For the text-containing cell, return its midpoint in [X, Y] coordinate format. 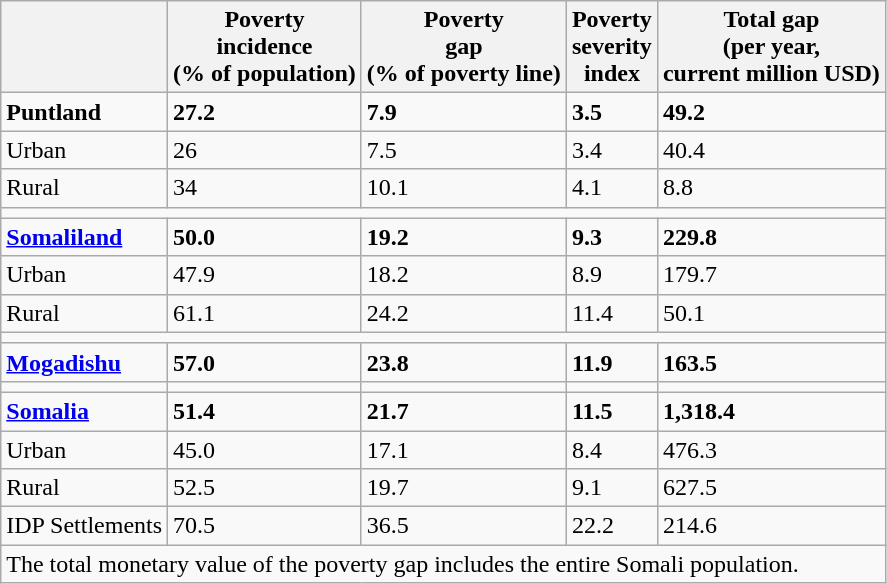
51.4 [265, 411]
Povertygap(% of poverty line) [464, 47]
23.8 [464, 362]
Puntland [84, 112]
The total monetary value of the poverty gap includes the entire Somali population. [444, 564]
70.5 [265, 526]
Povertyseverityindex [612, 47]
179.7 [771, 275]
19.7 [464, 488]
18.2 [464, 275]
Somalia [84, 411]
9.3 [612, 237]
4.1 [612, 188]
27.2 [265, 112]
Somaliland [84, 237]
10.1 [464, 188]
8.4 [612, 449]
Mogadishu [84, 362]
7.9 [464, 112]
52.5 [265, 488]
7.5 [464, 150]
40.4 [771, 150]
9.1 [612, 488]
Povertyincidence(% of population) [265, 47]
19.2 [464, 237]
61.1 [265, 313]
22.2 [612, 526]
Total gap(per year,current million USD) [771, 47]
IDP Settlements [84, 526]
11.5 [612, 411]
17.1 [464, 449]
1,318.4 [771, 411]
47.9 [265, 275]
8.8 [771, 188]
229.8 [771, 237]
476.3 [771, 449]
26 [265, 150]
3.5 [612, 112]
49.2 [771, 112]
214.6 [771, 526]
11.9 [612, 362]
50.1 [771, 313]
57.0 [265, 362]
3.4 [612, 150]
163.5 [771, 362]
627.5 [771, 488]
36.5 [464, 526]
50.0 [265, 237]
8.9 [612, 275]
34 [265, 188]
45.0 [265, 449]
21.7 [464, 411]
11.4 [612, 313]
24.2 [464, 313]
